Return [x, y] of the center of cell containing provided text 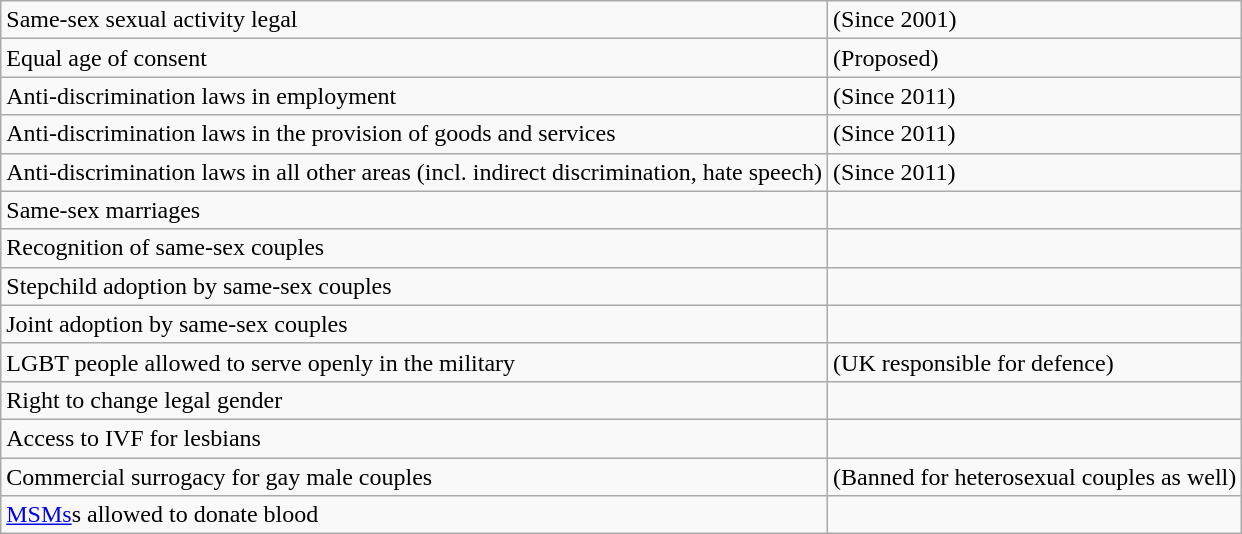
(UK responsible for defence) [1035, 362]
(Since 2001) [1035, 20]
Same-sex marriages [414, 210]
Equal age of consent [414, 58]
Anti-discrimination laws in employment [414, 96]
Recognition of same-sex couples [414, 248]
LGBT people allowed to serve openly in the military [414, 362]
Access to IVF for lesbians [414, 438]
Anti-discrimination laws in the provision of goods and services [414, 134]
Same-sex sexual activity legal [414, 20]
MSMss allowed to donate blood [414, 515]
Stepchild adoption by same-sex couples [414, 286]
Joint adoption by same-sex couples [414, 324]
(Banned for heterosexual couples as well) [1035, 477]
Anti-discrimination laws in all other areas (incl. indirect discrimination, hate speech) [414, 172]
(Proposed) [1035, 58]
Right to change legal gender [414, 400]
Commercial surrogacy for gay male couples [414, 477]
